Return the [x, y] coordinate for the center point of the cell that contains the specified text.  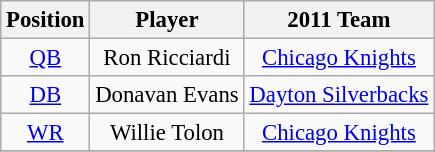
Willie Tolon [167, 133]
WR [46, 133]
DB [46, 95]
Player [167, 20]
Ron Ricciardi [167, 58]
2011 Team [339, 20]
Donavan Evans [167, 95]
Dayton Silverbacks [339, 95]
Position [46, 20]
QB [46, 58]
